Detect which cell encompasses the target text, then output its (x, y) center coordinate. 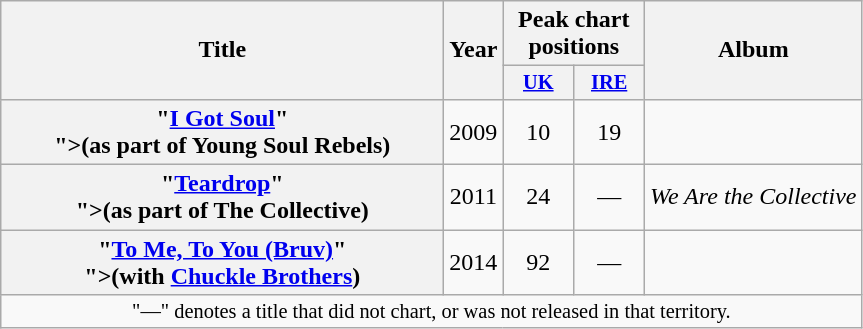
2014 (474, 262)
"—" denotes a title that did not chart, or was not released in that territory. (432, 312)
UK (538, 83)
2011 (474, 198)
24 (538, 198)
We Are the Collective (754, 198)
92 (538, 262)
IRE (610, 83)
2009 (474, 132)
"I Got Soul"">(as part of Young Soul Rebels) (222, 132)
"Teardrop"">(as part of The Collective) (222, 198)
Year (474, 50)
"To Me, To You (Bruv)"">(with Chuckle Brothers) (222, 262)
19 (610, 132)
10 (538, 132)
Title (222, 50)
Album (754, 50)
Peak chart positions (574, 34)
